From the cell containing the given text, extract its center point as (X, Y) coordinate. 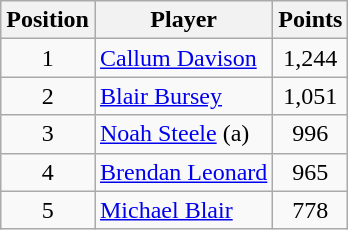
Callum Davison (183, 58)
3 (48, 134)
1,244 (310, 58)
Michael Blair (183, 210)
965 (310, 172)
Brendan Leonard (183, 172)
Blair Bursey (183, 96)
778 (310, 210)
996 (310, 134)
1,051 (310, 96)
Points (310, 20)
Player (183, 20)
2 (48, 96)
Position (48, 20)
5 (48, 210)
Noah Steele (a) (183, 134)
4 (48, 172)
1 (48, 58)
